Output the (X, Y) coordinate of the center of the cell containing the given text.  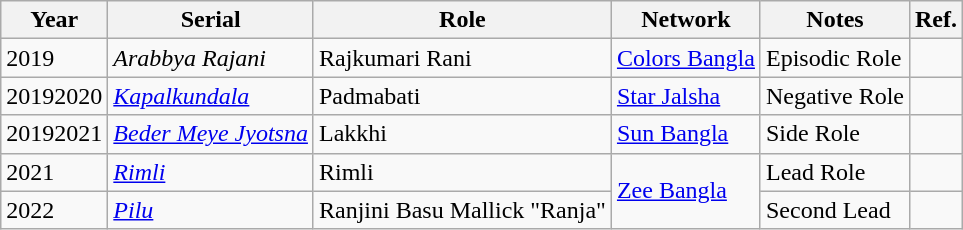
Side Role (834, 134)
Lakkhi (462, 134)
Role (462, 20)
Kapalkundala (211, 96)
2019 (54, 58)
Negative Role (834, 96)
Colors Bangla (686, 58)
Notes (834, 20)
Episodic Role (834, 58)
Rajkumari Rani (462, 58)
Pilu (211, 210)
20192020 (54, 96)
Lead Role (834, 172)
Network (686, 20)
Second Lead (834, 210)
Ranjini Basu Mallick "Ranja" (462, 210)
2022 (54, 210)
Star Jalsha (686, 96)
Year (54, 20)
Ref. (936, 20)
Sun Bangla (686, 134)
20192021 (54, 134)
Beder Meye Jyotsna (211, 134)
Zee Bangla (686, 191)
2021 (54, 172)
Padmabati (462, 96)
Serial (211, 20)
Arabbya Rajani (211, 58)
